For the text-containing cell, return its midpoint in [X, Y] coordinate format. 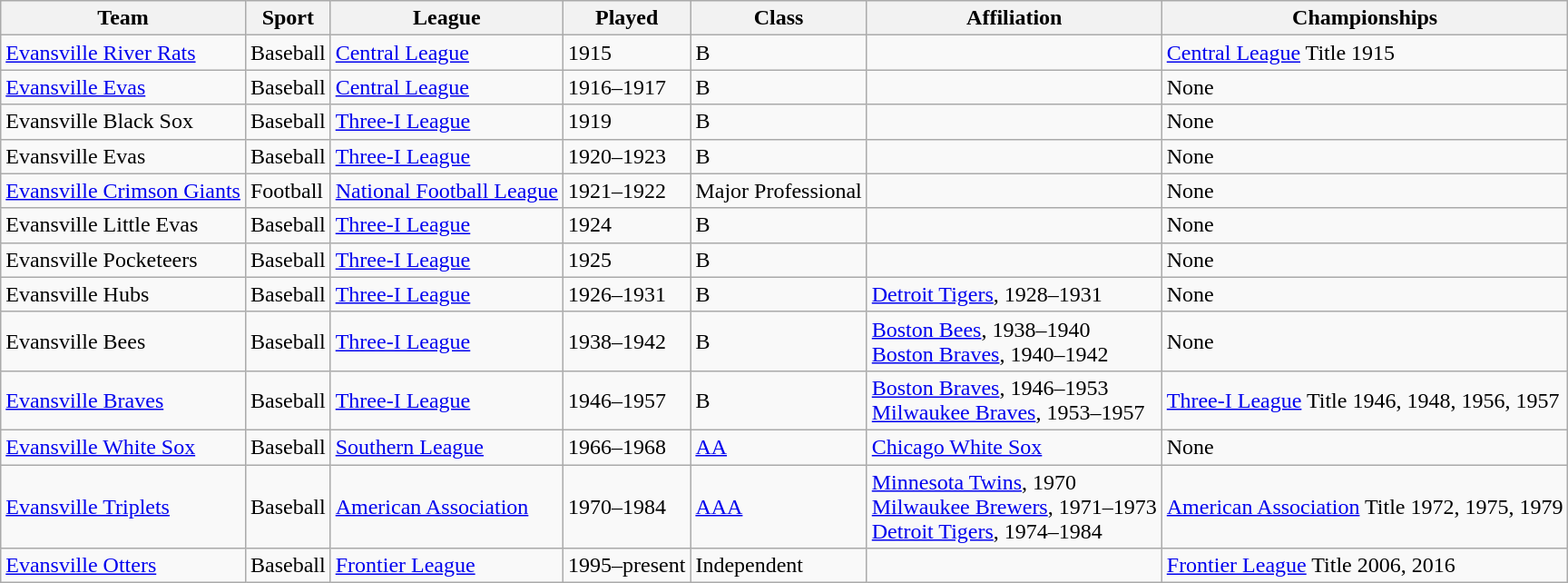
Evansville White Sox [123, 447]
Class [779, 18]
1966–1968 [627, 447]
Minnesota Twins, 1970 Milwaukee Brewers, 1971–1973 Detroit Tigers, 1974–1984 [1014, 507]
Southern League [446, 447]
1926–1931 [627, 294]
1946–1957 [627, 400]
Frontier League [446, 566]
Football [288, 191]
Three-I League Title 1946, 1948, 1956, 1957 [1365, 400]
Evansville Bees [123, 341]
Evansville Otters [123, 566]
1970–1984 [627, 507]
1995–present [627, 566]
Boston Braves, 1946–1953 Milwaukee Braves, 1953–1957 [1014, 400]
Evansville Triplets [123, 507]
Championships [1365, 18]
1921–1922 [627, 191]
1915 [627, 53]
1916–1917 [627, 87]
Evansville Crimson Giants [123, 191]
Major Professional [779, 191]
Played [627, 18]
Independent [779, 566]
Evansville Little Evas [123, 225]
Evansville Black Sox [123, 122]
1919 [627, 122]
1925 [627, 260]
National Football League [446, 191]
Detroit Tigers, 1928–1931 [1014, 294]
American Association [446, 507]
Boston Bees, 1938–1940 Boston Braves, 1940–1942 [1014, 341]
AAA [779, 507]
Frontier League Title 2006, 2016 [1365, 566]
League [446, 18]
Evansville Hubs [123, 294]
1920–1923 [627, 156]
1924 [627, 225]
Team [123, 18]
Evansville Braves [123, 400]
1938–1942 [627, 341]
AA [779, 447]
American Association Title 1972, 1975, 1979 [1365, 507]
Evansville Pocketeers [123, 260]
Affiliation [1014, 18]
Central League Title 1915 [1365, 53]
Evansville River Rats [123, 53]
Sport [288, 18]
Chicago White Sox [1014, 447]
